From the cell containing the given text, extract its center point as [x, y] coordinate. 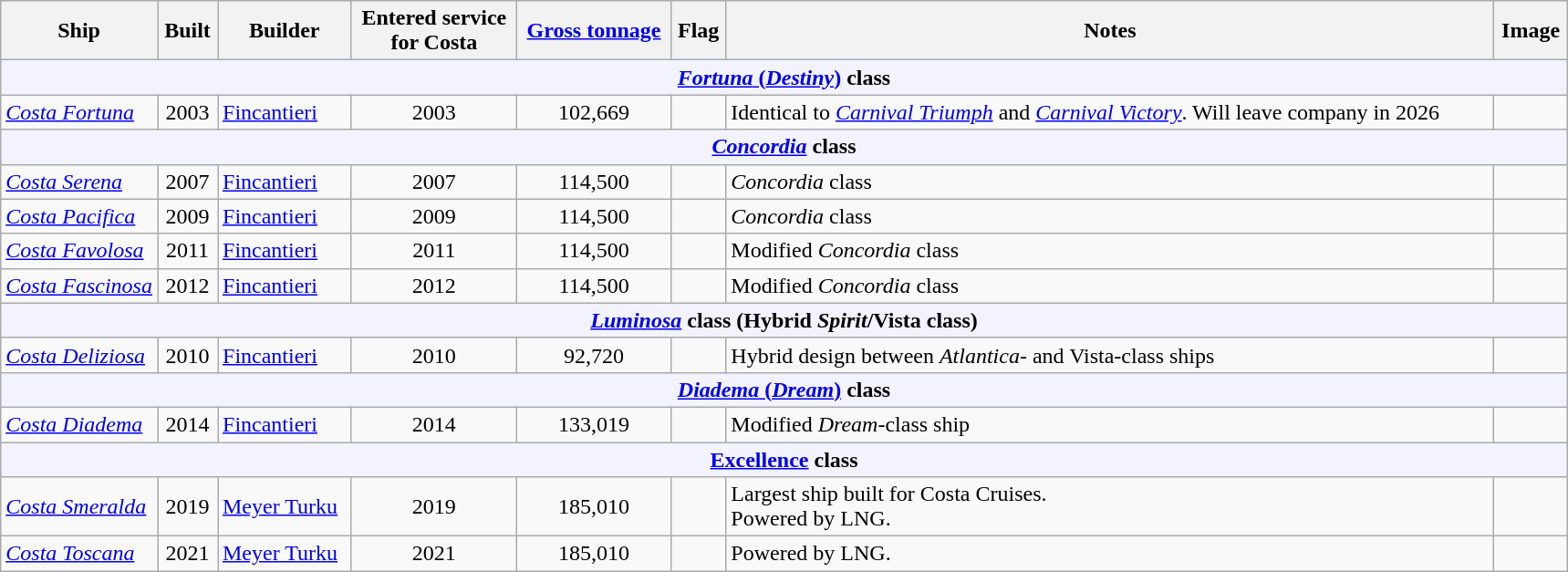
Hybrid design between Atlantica- and Vista-class ships [1110, 355]
Powered by LNG. [1110, 554]
Costa Fascinosa [79, 286]
Identical to Carnival Triumph and Carnival Victory. Will leave company in 2026 [1110, 112]
Costa Fortuna [79, 112]
Costa Toscana [79, 554]
Image [1531, 31]
Costa Deliziosa [79, 355]
Costa Pacifica [79, 216]
Builder [285, 31]
Gross tonnage [595, 31]
Built [187, 31]
133,019 [595, 424]
Flag [699, 31]
92,720 [595, 355]
Notes [1110, 31]
Excellence class [784, 459]
Modified Dream-class ship [1110, 424]
Entered service for Costa [434, 31]
Luminosa class (Hybrid Spirit/Vista class) [784, 320]
Largest ship built for Costa Cruises.Powered by LNG. [1110, 507]
Diadema (Dream) class [784, 390]
Costa Serena [79, 182]
Costa Smeralda [79, 507]
102,669 [595, 112]
Costa Favolosa [79, 251]
Ship [79, 31]
Fortuna (Destiny) class [784, 78]
Costa Diadema [79, 424]
